Identify which cell holds the provided text, then report its (x, y) central coordinate. 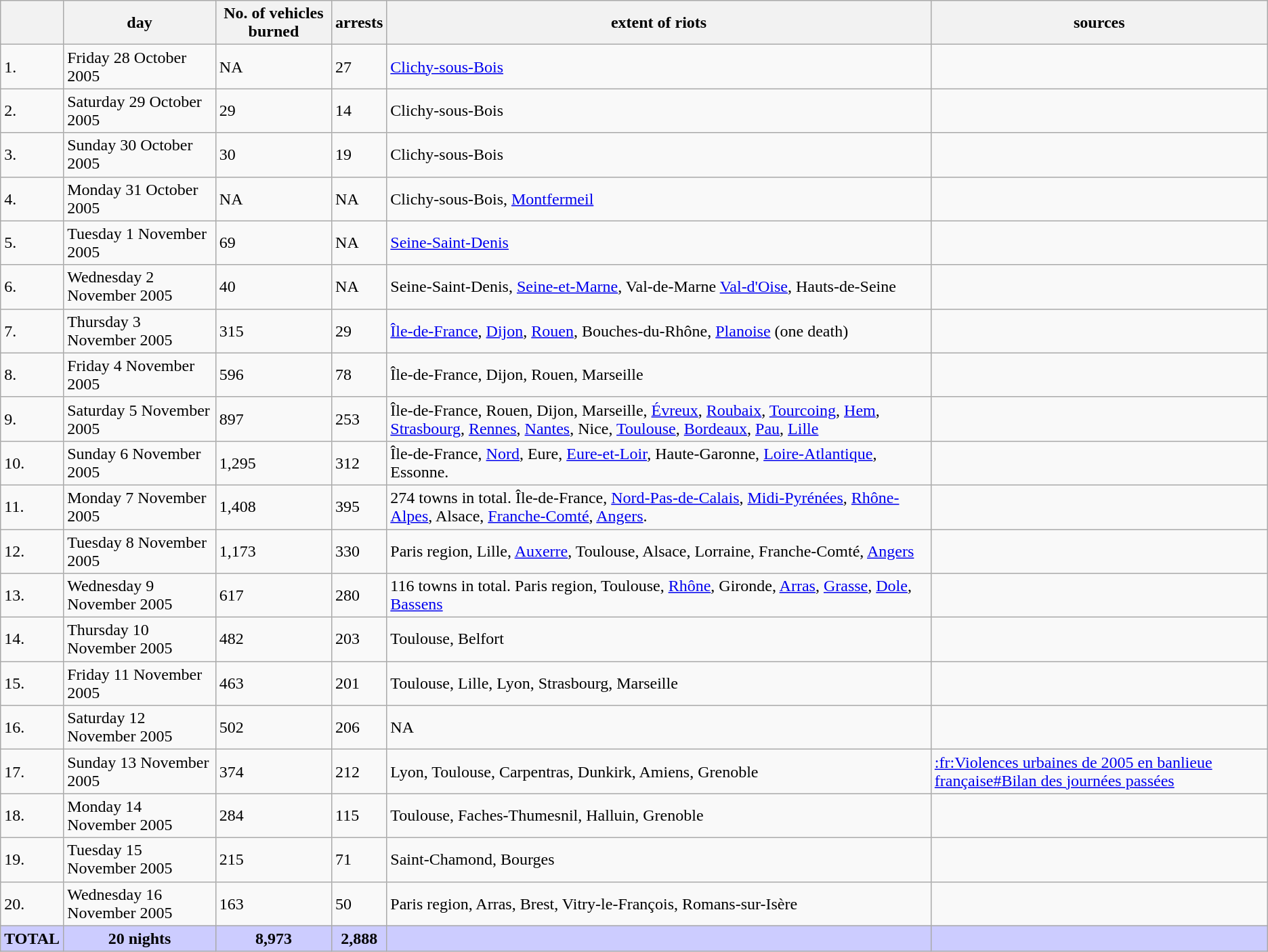
203 (359, 639)
9. (33, 418)
Toulouse, Faches-Thumesnil, Halluin, Grenoble (658, 815)
18. (33, 815)
215 (274, 860)
11. (33, 506)
617 (274, 596)
14 (359, 111)
Friday 11 November 2005 (140, 684)
4. (33, 199)
Paris region, Arras, Brest, Vitry-le-François, Romans-sur-Isère (658, 903)
Monday 31 October 2005 (140, 199)
274 towns in total. Île-de-France, Nord-Pas-de-Calais, Midi-Pyrénées, Rhône-Alpes, Alsace, Franche-Comté, Angers. (658, 506)
arrests (359, 23)
Tuesday 15 November 2005 (140, 860)
3. (33, 154)
10. (33, 463)
Tuesday 1 November 2005 (140, 242)
Île-de-France, Dijon, Rouen, Marseille (658, 375)
27 (359, 66)
14. (33, 639)
Friday 4 November 2005 (140, 375)
2,888 (359, 938)
Lyon, Toulouse, Carpentras, Dunkirk, Amiens, Grenoble (658, 772)
6. (33, 287)
Saint-Chamond, Bourges (658, 860)
17. (33, 772)
206 (359, 727)
212 (359, 772)
315 (274, 330)
1,408 (274, 506)
19. (33, 860)
312 (359, 463)
463 (274, 684)
12. (33, 551)
19 (359, 154)
Île-de-France, Nord, Eure, Eure-et-Loir, Haute-Garonne, Loire-Atlantique, Essonne. (658, 463)
Sunday 13 November 2005 (140, 772)
:fr:Violences urbaines de 2005 en banlieue française#Bilan des journées passées (1099, 772)
395 (359, 506)
Tuesday 8 November 2005 (140, 551)
330 (359, 551)
1,173 (274, 551)
7. (33, 330)
Monday 14 November 2005 (140, 815)
1,295 (274, 463)
15. (33, 684)
8. (33, 375)
69 (274, 242)
5. (33, 242)
Monday 7 November 2005 (140, 506)
284 (274, 815)
280 (359, 596)
502 (274, 727)
163 (274, 903)
extent of riots (658, 23)
Thursday 10 November 2005 (140, 639)
2. (33, 111)
Saturday 5 November 2005 (140, 418)
78 (359, 375)
Wednesday 9 November 2005 (140, 596)
482 (274, 639)
253 (359, 418)
Wednesday 2 November 2005 (140, 287)
Toulouse, Lille, Lyon, Strasbourg, Marseille (658, 684)
16. (33, 727)
116 towns in total. Paris region, Toulouse, Rhône, Gironde, Arras, Grasse, Dole, Bassens (658, 596)
897 (274, 418)
Saturday 29 October 2005 (140, 111)
Friday 28 October 2005 (140, 66)
Île-de-France, Dijon, Rouen, Bouches-du-Rhône, Planoise (one death) (658, 330)
20 nights (140, 938)
115 (359, 815)
596 (274, 375)
13. (33, 596)
Paris region, Lille, Auxerre, Toulouse, Alsace, Lorraine, Franche-Comté, Angers (658, 551)
day (140, 23)
Sunday 30 October 2005 (140, 154)
374 (274, 772)
Sunday 6 November 2005 (140, 463)
40 (274, 287)
No. of vehicles burned (274, 23)
50 (359, 903)
Thursday 3 November 2005 (140, 330)
Clichy-sous-Bois, Montfermeil (658, 199)
Seine-Saint-Denis, Seine-et-Marne, Val-de-Marne Val-d'Oise, Hauts-de-Seine (658, 287)
Île-de-France, Rouen, Dijon, Marseille, Évreux, Roubaix, Tourcoing, Hem, Strasbourg, Rennes, Nantes, Nice, Toulouse, Bordeaux, Pau, Lille (658, 418)
Wednesday 16 November 2005 (140, 903)
71 (359, 860)
Toulouse, Belfort (658, 639)
sources (1099, 23)
Seine-Saint-Denis (658, 242)
1. (33, 66)
8,973 (274, 938)
TOTAL (33, 938)
20. (33, 903)
30 (274, 154)
Saturday 12 November 2005 (140, 727)
201 (359, 684)
